Extract the (X, Y) coordinate from the center of the cell holding the provided text.  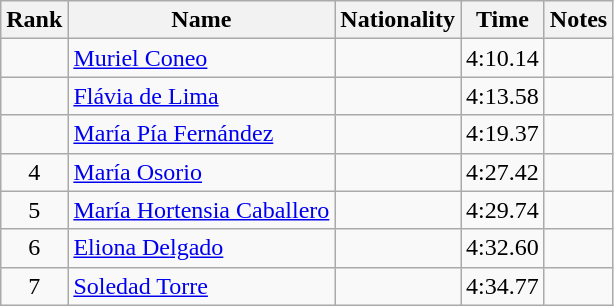
María Hortensia Caballero (202, 210)
4:13.58 (503, 96)
María Pía Fernández (202, 134)
Nationality (398, 20)
4 (34, 172)
Rank (34, 20)
4:32.60 (503, 248)
6 (34, 248)
4:10.14 (503, 58)
7 (34, 286)
5 (34, 210)
Time (503, 20)
Soledad Torre (202, 286)
Name (202, 20)
4:29.74 (503, 210)
4:34.77 (503, 286)
Muriel Coneo (202, 58)
4:19.37 (503, 134)
Notes (578, 20)
María Osorio (202, 172)
Eliona Delgado (202, 248)
Flávia de Lima (202, 96)
4:27.42 (503, 172)
